Capture the cell that displays the provided text and extract its [x, y] central coordinate. 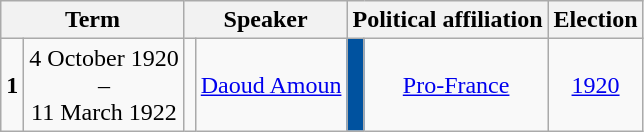
Election [596, 20]
4 October 1920–11 March 1922 [104, 85]
Pro-France [456, 85]
1920 [596, 85]
Speaker [266, 20]
Daoud Amoun [271, 85]
Term [92, 20]
1 [12, 85]
Political affiliation [448, 20]
